Search for the cell housing the specified text and yield its (x, y) center coordinate. 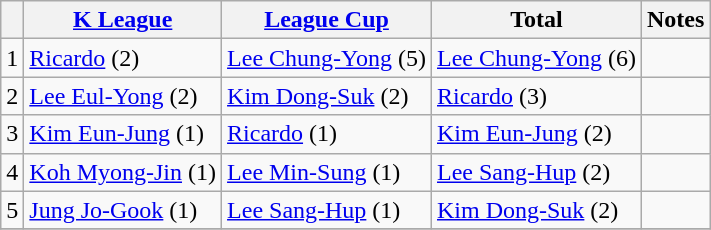
Ricardo (1) (327, 134)
1 (12, 58)
2 (12, 96)
Ricardo (2) (123, 58)
Koh Myong-Jin (1) (123, 172)
League Cup (327, 20)
Total (536, 20)
K League (123, 20)
Ricardo (3) (536, 96)
Lee Eul-Yong (2) (123, 96)
Lee Min-Sung (1) (327, 172)
Kim Eun-Jung (1) (123, 134)
Kim Eun-Jung (2) (536, 134)
Jung Jo-Gook (1) (123, 210)
Lee Chung-Yong (5) (327, 58)
Notes (675, 20)
5 (12, 210)
4 (12, 172)
Lee Sang-Hup (2) (536, 172)
3 (12, 134)
Lee Sang-Hup (1) (327, 210)
Lee Chung-Yong (6) (536, 58)
